Capture the cell that displays the provided text and extract its [x, y] central coordinate. 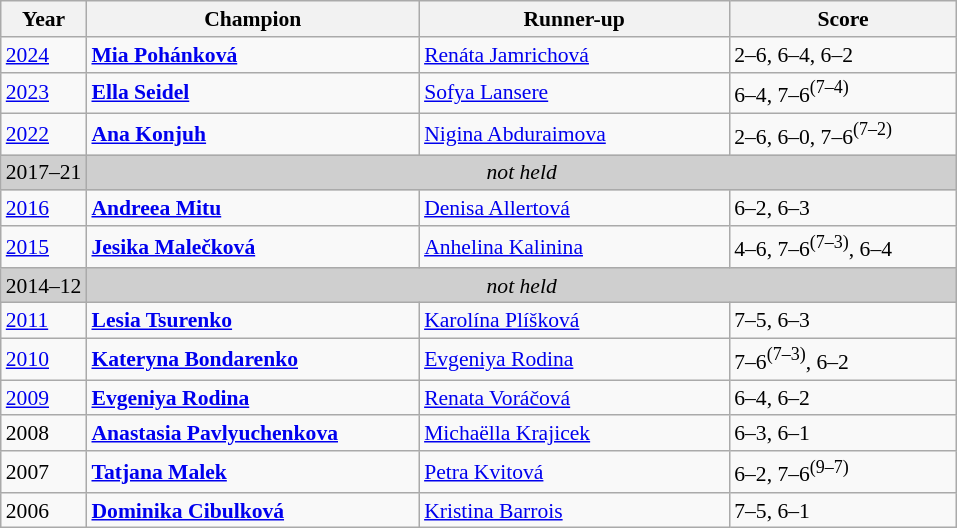
Petra Kvitová [574, 472]
Lesia Tsurenko [252, 321]
2–6, 6–4, 6–2 [843, 55]
2016 [44, 209]
2017–21 [44, 173]
Year [44, 19]
Champion [252, 19]
Renata Voráčová [574, 398]
6–4, 6–2 [843, 398]
Anastasia Pavlyuchenkova [252, 434]
Renáta Jamrichová [574, 55]
Andreea Mitu [252, 209]
Tatjana Malek [252, 472]
6–4, 7–6(7–4) [843, 92]
2015 [44, 246]
2014–12 [44, 286]
Ella Seidel [252, 92]
Jesika Malečková [252, 246]
2007 [44, 472]
Runner-up [574, 19]
2010 [44, 360]
Score [843, 19]
Kateryna Bondarenko [252, 360]
4–6, 7–6(7–3), 6–4 [843, 246]
6–2, 7–6(9–7) [843, 472]
Anhelina Kalinina [574, 246]
2022 [44, 134]
2024 [44, 55]
Michaëlla Krajicek [574, 434]
Sofya Lansere [574, 92]
2–6, 6–0, 7–6(7–2) [843, 134]
Karolína Plíšková [574, 321]
2023 [44, 92]
Nigina Abduraimova [574, 134]
7–6(7–3), 6–2 [843, 360]
2011 [44, 321]
Denisa Allertová [574, 209]
Ana Konjuh [252, 134]
2008 [44, 434]
6–3, 6–1 [843, 434]
2009 [44, 398]
7–5, 6–3 [843, 321]
6–2, 6–3 [843, 209]
Mia Pohánková [252, 55]
